Return the (X, Y) coordinate for the center point of the cell that contains the specified text.  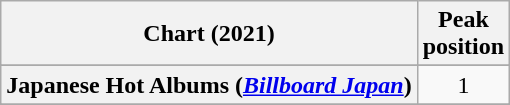
Chart (2021) (209, 34)
Peakposition (463, 34)
Japanese Hot Albums (Billboard Japan) (209, 85)
1 (463, 85)
